From the cell containing the given text, extract its center point as (X, Y) coordinate. 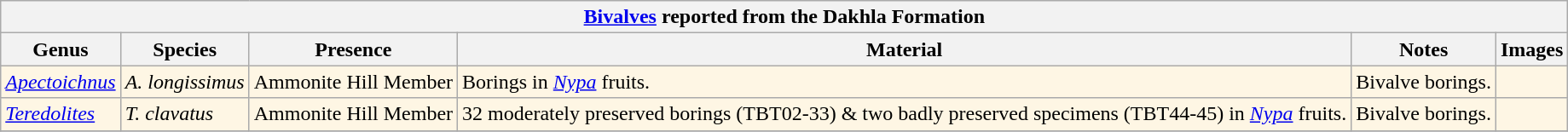
Images (1531, 49)
Notes (1424, 49)
Genus (61, 49)
Bivalves reported from the Dakhla Formation (784, 17)
Borings in Nypa fruits. (905, 82)
Presence (353, 49)
Apectoichnus (61, 82)
Species (184, 49)
32 moderately preserved borings (TBT02-33) & two badly preserved specimens (TBT44-45) in Nypa fruits. (905, 114)
Teredolites (61, 114)
Material (905, 49)
T. clavatus (184, 114)
A. longissimus (184, 82)
